Scan for the cell matching the given text and deliver its [x, y] coordinate at center. 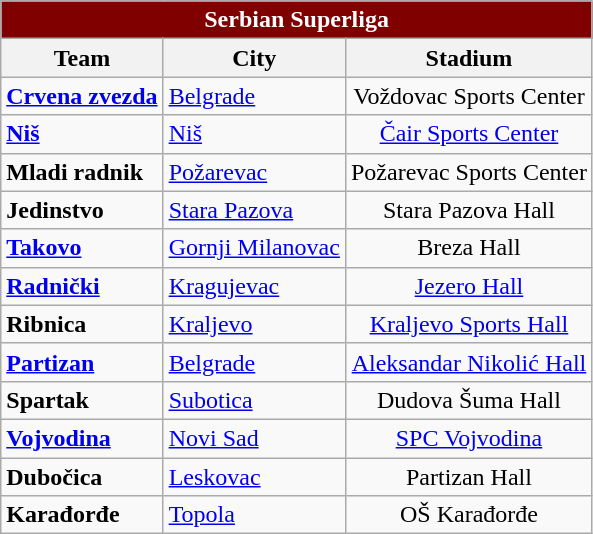
Voždovac Sports Center [468, 96]
Požarevac [254, 172]
SPC Vojvodina [468, 438]
Leskovac [254, 477]
City [254, 58]
Partizan [82, 362]
Gornji Milanovac [254, 248]
Kragujevac [254, 286]
Breza Hall [468, 248]
Vojvodina [82, 438]
Serbian Superliga [297, 20]
Kraljevo Sports Hall [468, 324]
Stadium [468, 58]
Dudova Šuma Hall [468, 400]
Partizan Hall [468, 477]
Čair Sports Center [468, 134]
Stara Pazova Hall [468, 210]
Ribnica [82, 324]
Topola [254, 515]
Stara Pazova [254, 210]
Team [82, 58]
Jezero Hall [468, 286]
Jedinstvo [82, 210]
Takovo [82, 248]
Novi Sad [254, 438]
Radnički [82, 286]
Dubočica [82, 477]
Požarevac Sports Center [468, 172]
Kraljevo [254, 324]
Subotica [254, 400]
Aleksandar Nikolić Hall [468, 362]
Karađorđe [82, 515]
Mladi radnik [82, 172]
Spartak [82, 400]
OŠ Karađorđe [468, 515]
Crvena zvezda [82, 96]
